Capture the cell that displays the provided text and extract its [X, Y] central coordinate. 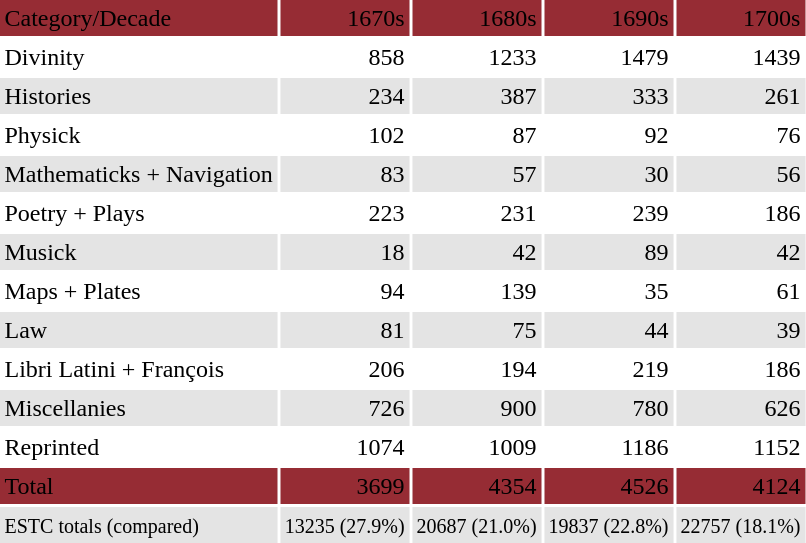
1670s [344, 18]
4354 [476, 486]
30 [608, 174]
239 [608, 213]
1680s [476, 18]
1074 [344, 447]
18 [344, 252]
3699 [344, 486]
89 [608, 252]
92 [608, 135]
726 [344, 408]
57 [476, 174]
900 [476, 408]
Category/Decade [138, 18]
Mathematicks + Navigation [138, 174]
206 [344, 369]
1152 [740, 447]
Divinity [138, 57]
234 [344, 96]
44 [608, 330]
13235 (27.9%) [344, 525]
81 [344, 330]
35 [608, 291]
61 [740, 291]
83 [344, 174]
223 [344, 213]
94 [344, 291]
Libri Latini + François [138, 369]
75 [476, 330]
261 [740, 96]
387 [476, 96]
4526 [608, 486]
333 [608, 96]
Poetry + Plays [138, 213]
20687 (21.0%) [476, 525]
22757 (18.1%) [740, 525]
1700s [740, 18]
76 [740, 135]
Reprinted [138, 447]
102 [344, 135]
Law [138, 330]
780 [608, 408]
194 [476, 369]
87 [476, 135]
139 [476, 291]
Histories [138, 96]
Miscellanies [138, 408]
39 [740, 330]
1233 [476, 57]
231 [476, 213]
19837 (22.8%) [608, 525]
Maps + Plates [138, 291]
Total [138, 486]
4124 [740, 486]
ESTC totals (compared) [138, 525]
56 [740, 174]
626 [740, 408]
1009 [476, 447]
1690s [608, 18]
858 [344, 57]
Physick [138, 135]
Musick [138, 252]
219 [608, 369]
1439 [740, 57]
1186 [608, 447]
1479 [608, 57]
